Detect which cell encompasses the target text, then output its [X, Y] center coordinate. 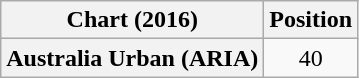
Australia Urban (ARIA) [132, 58]
40 [311, 58]
Chart (2016) [132, 20]
Position [311, 20]
